Return (x, y) of the center of cell containing provided text 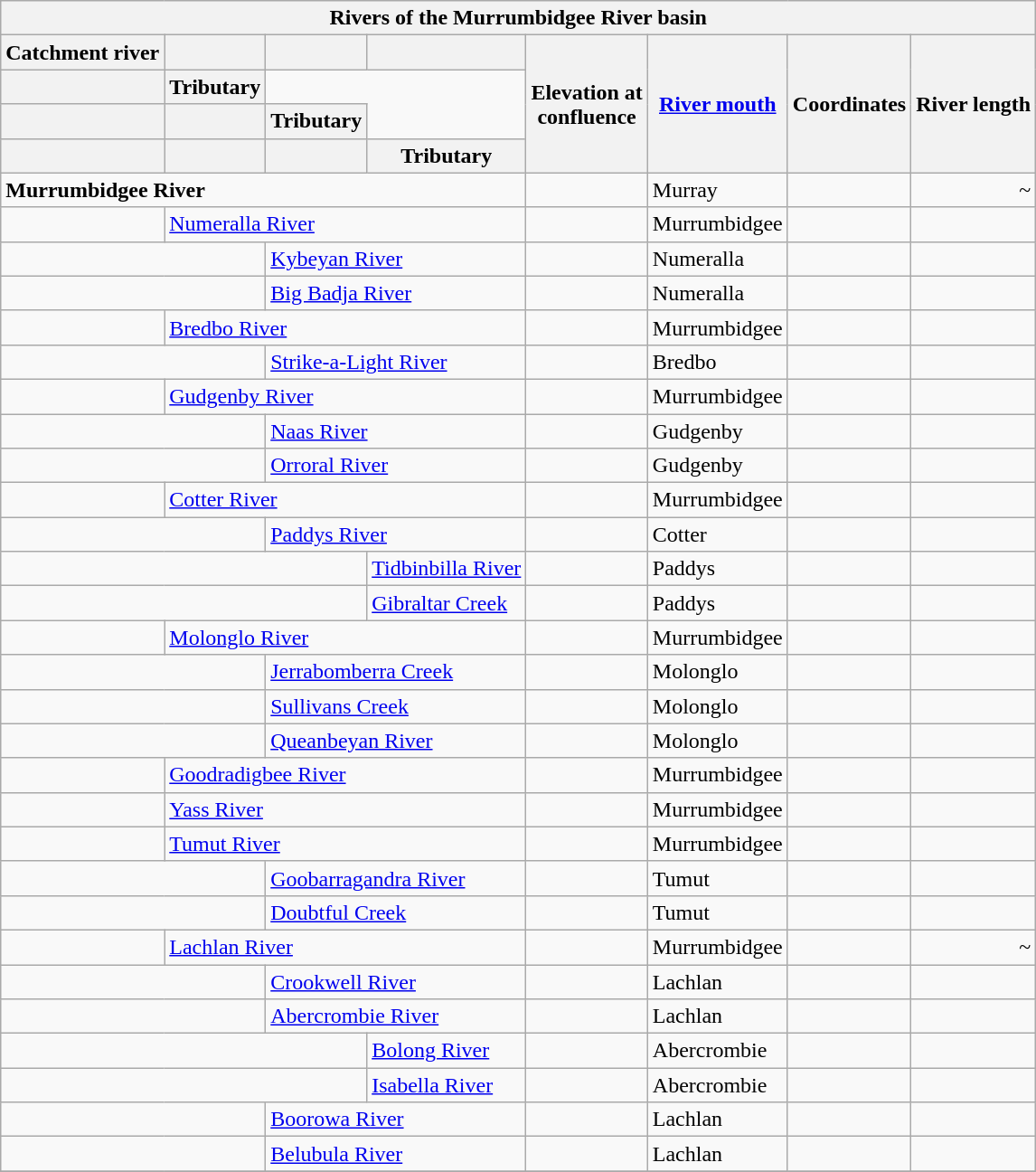
Jerrabomberra Creek (396, 672)
Murrumbidgee River (264, 190)
River mouth (718, 104)
Strike-a-Light River (396, 362)
Bredbo River (345, 327)
Belubula River (396, 1154)
Molonglo River (345, 638)
Boorowa River (396, 1120)
Goodradigbee River (345, 775)
Sullivans Creek (396, 706)
Doubtful Creek (396, 912)
Queanbeyan River (396, 741)
Bredbo (718, 362)
Yass River (345, 809)
Abercrombie River (396, 1016)
Paddys River (396, 534)
Bolong River (447, 1051)
Kybeyan River (396, 259)
Cotter (718, 534)
Cotter River (345, 500)
Goobarragandra River (396, 878)
Tumut River (345, 844)
Orroral River (396, 466)
Numeralla River (345, 224)
Catchment river (83, 52)
Tidbinbilla River (447, 569)
Murray (718, 190)
Isabella River (447, 1085)
Elevation atconfluence (587, 104)
Lachlan River (345, 947)
Rivers of the Murrumbidgee River basin (519, 18)
River length (974, 104)
Gudgenby River (345, 396)
Crookwell River (396, 981)
Big Badja River (396, 293)
Naas River (396, 431)
Gibraltar Creek (447, 603)
Coordinates (849, 104)
